Find where the given text appears and provide that cell's center as (X, Y) coordinate. 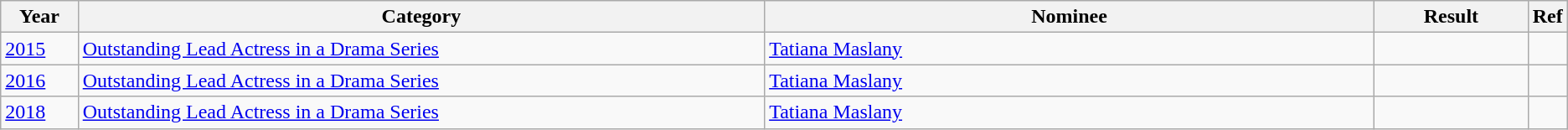
Ref (1548, 17)
2016 (39, 81)
Year (39, 17)
Nominee (1070, 17)
2015 (39, 49)
2018 (39, 112)
Category (420, 17)
Result (1452, 17)
